Provide the [X, Y] coordinate of the cell's center where the given text is located.  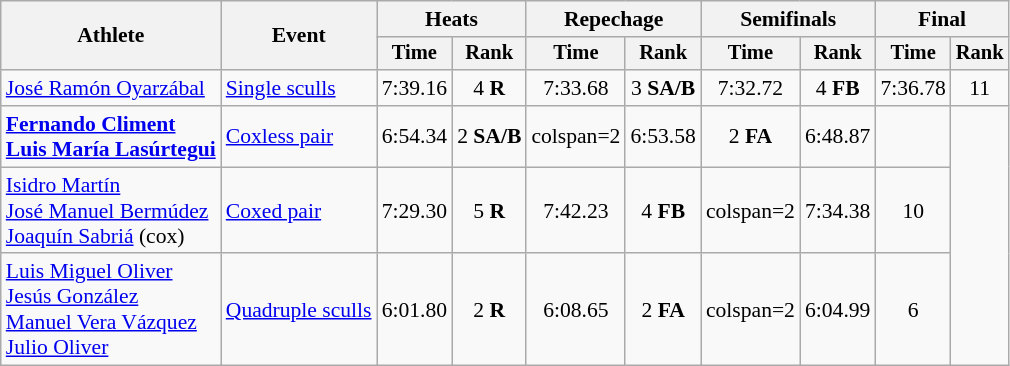
7:34.38 [838, 210]
Single sculls [299, 88]
José Ramón Oyarzábal [111, 88]
7:33.68 [576, 88]
10 [912, 210]
6 [912, 310]
Fernando ClimentLuis María Lasúrtegui [111, 136]
Athlete [111, 36]
Luis Miguel OliverJesús GonzálezManuel Vera VázquezJulio Oliver [111, 310]
6:04.99 [838, 310]
Isidro MartínJosé Manuel BermúdezJoaquín Sabriá (cox) [111, 210]
Semifinals [788, 19]
7:29.30 [414, 210]
Event [299, 36]
6:08.65 [576, 310]
Final [942, 19]
7:39.16 [414, 88]
6:54.34 [414, 136]
Coxed pair [299, 210]
2 SA/B [489, 136]
2 R [489, 310]
5 R [489, 210]
7:36.78 [912, 88]
6:48.87 [838, 136]
11 [980, 88]
Coxless pair [299, 136]
3 SA/B [662, 88]
6:53.58 [662, 136]
6:01.80 [414, 310]
Quadruple sculls [299, 310]
4 R [489, 88]
7:42.23 [576, 210]
Repechage [614, 19]
7:32.72 [750, 88]
Heats [452, 19]
